Return [x, y] of the center of cell containing provided text 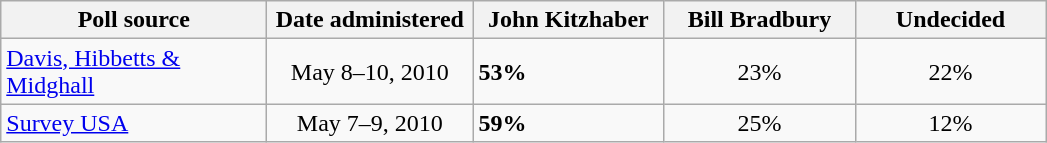
Davis, Hibbetts & Midghall [134, 72]
53% [568, 72]
Survey USA [134, 123]
59% [568, 123]
Poll source [134, 20]
23% [760, 72]
Undecided [950, 20]
John Kitzhaber [568, 20]
May 7–9, 2010 [370, 123]
Bill Bradbury [760, 20]
May 8–10, 2010 [370, 72]
Date administered [370, 20]
25% [760, 123]
12% [950, 123]
22% [950, 72]
